Return [x, y] of the center of cell containing provided text 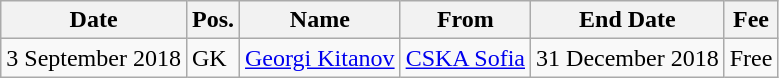
Fee [751, 20]
31 December 2018 [628, 58]
Georgi Kitanov [320, 58]
From [465, 20]
Name [320, 20]
3 September 2018 [94, 58]
Free [751, 58]
Date [94, 20]
GK [212, 58]
Pos. [212, 20]
CSKA Sofia [465, 58]
End Date [628, 20]
